Extract the (X, Y) coordinate from the center of the cell holding the provided text.  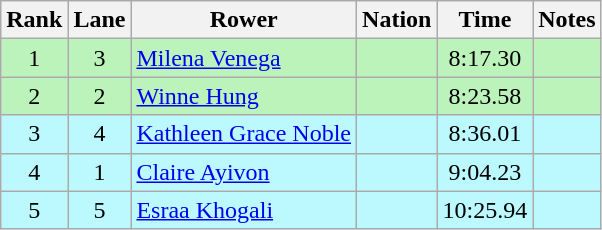
Claire Ayivon (244, 172)
Esraa Khogali (244, 210)
Rower (244, 20)
Time (485, 20)
Winne Hung (244, 96)
Kathleen Grace Noble (244, 134)
Rank (34, 20)
8:23.58 (485, 96)
Milena Venega (244, 58)
8:17.30 (485, 58)
8:36.01 (485, 134)
9:04.23 (485, 172)
10:25.94 (485, 210)
Lane (100, 20)
Nation (397, 20)
Notes (567, 20)
